Search for the cell housing the specified text and yield its (x, y) center coordinate. 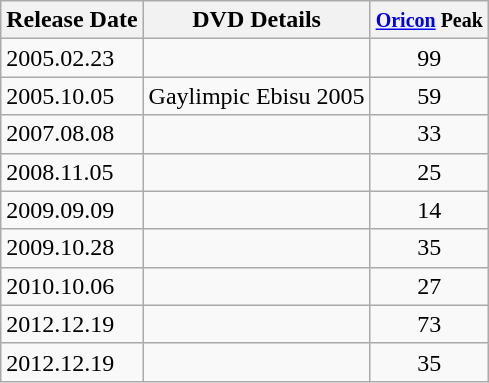
2005.10.05 (72, 96)
2009.10.28 (72, 248)
2009.09.09 (72, 210)
59 (429, 96)
2007.08.08 (72, 134)
Gaylimpic Ebisu 2005 (256, 96)
2005.02.23 (72, 58)
14 (429, 210)
73 (429, 324)
2008.11.05 (72, 172)
DVD Details (256, 20)
Release Date (72, 20)
33 (429, 134)
2010.10.06 (72, 286)
25 (429, 172)
Oricon Peak (429, 20)
99 (429, 58)
27 (429, 286)
